Scan for the cell matching the given text and deliver its [x, y] coordinate at center. 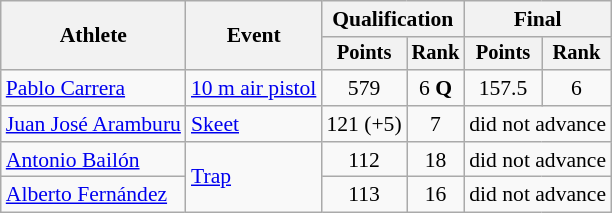
113 [364, 195]
Pablo Carrera [94, 88]
Final [538, 19]
Event [254, 36]
7 [436, 124]
157.5 [502, 88]
Alberto Fernández [94, 195]
Skeet [254, 124]
18 [436, 160]
Antonio Bailón [94, 160]
Qualification [392, 19]
Juan José Aramburu [94, 124]
10 m air pistol [254, 88]
16 [436, 195]
6 Q [436, 88]
112 [364, 160]
6 [576, 88]
Athlete [94, 36]
Trap [254, 178]
121 (+5) [364, 124]
579 [364, 88]
